Extract the [X, Y] coordinate from the center of the cell holding the provided text.  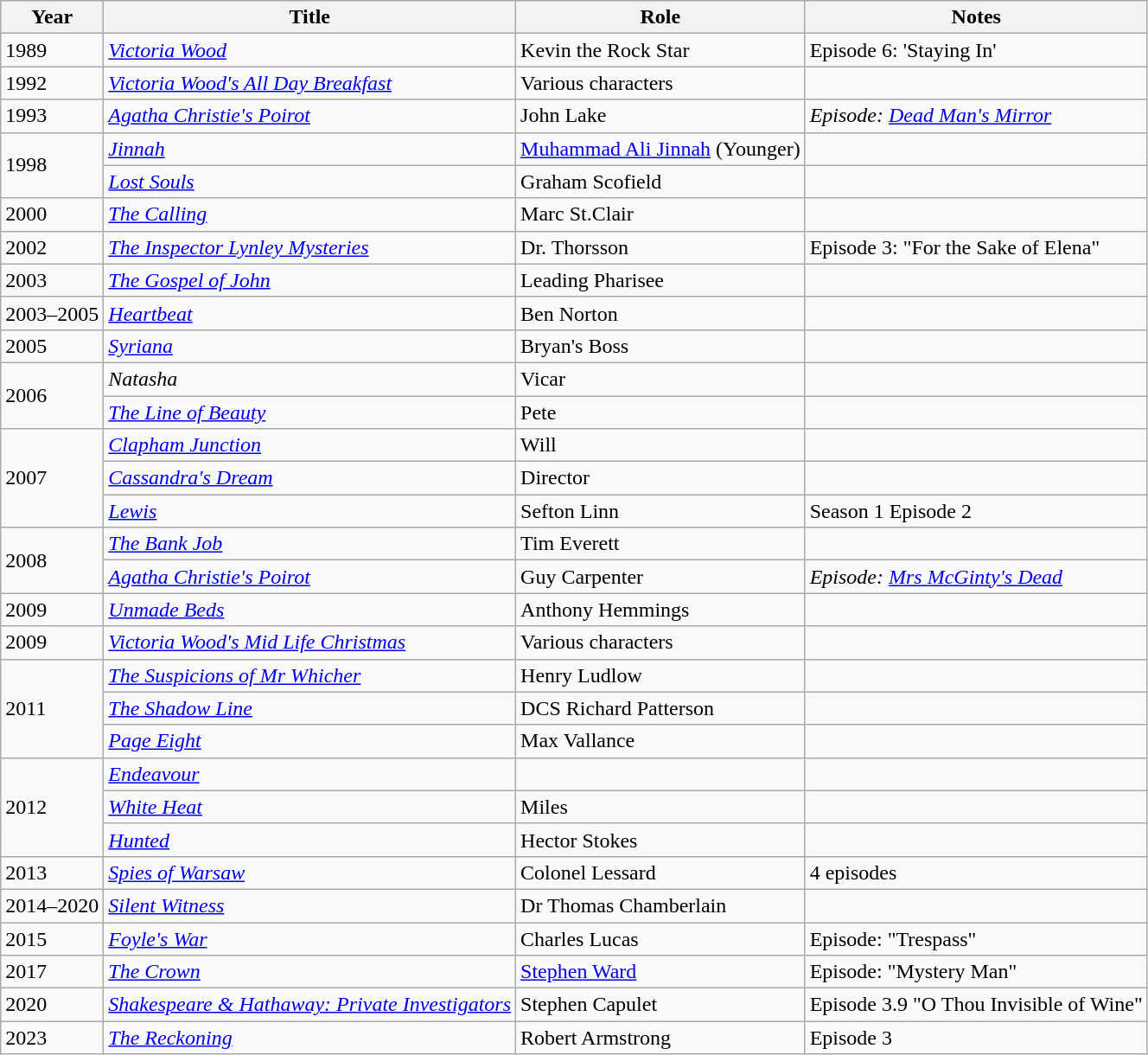
Colonel Lessard [660, 873]
Muhammad Ali Jinnah (Younger) [660, 149]
Stephen Ward [660, 972]
Kevin the Rock Star [660, 50]
2002 [52, 247]
Victoria Wood's All Day Breakfast [309, 83]
Robert Armstrong [660, 1038]
2008 [52, 560]
Natasha [309, 379]
DCS Richard Patterson [660, 708]
Silent Witness [309, 905]
Graham Scofield [660, 182]
The Reckoning [309, 1038]
2000 [52, 214]
Role [660, 17]
2011 [52, 708]
Lewis [309, 511]
The Shadow Line [309, 708]
Episode 3 [976, 1038]
John Lake [660, 116]
Tim Everett [660, 544]
Title [309, 17]
Endeavour [309, 774]
Hector Stokes [660, 840]
Episode: Dead Man's Mirror [976, 116]
The Gospel of John [309, 280]
1992 [52, 83]
4 episodes [976, 873]
Dr. Thorsson [660, 247]
Hunted [309, 840]
Victoria Wood's Mid Life Christmas [309, 643]
The Suspicions of Mr Whicher [309, 675]
Victoria Wood [309, 50]
Spies of Warsaw [309, 873]
Syriana [309, 346]
Charles Lucas [660, 938]
2017 [52, 972]
Cassandra's Dream [309, 478]
2007 [52, 478]
Lost Souls [309, 182]
2015 [52, 938]
Season 1 Episode 2 [976, 511]
Clapham Junction [309, 445]
Marc St.Clair [660, 214]
Leading Pharisee [660, 280]
Miles [660, 807]
2003–2005 [52, 313]
1998 [52, 165]
Stephen Capulet [660, 1005]
2014–2020 [52, 905]
Guy Carpenter [660, 577]
2003 [52, 280]
Page Eight [309, 741]
Bryan's Boss [660, 346]
Shakespeare & Hathaway: Private Investigators [309, 1005]
Notes [976, 17]
Heartbeat [309, 313]
2013 [52, 873]
2012 [52, 807]
White Heat [309, 807]
Anthony Hemmings [660, 610]
Will [660, 445]
The Line of Beauty [309, 412]
2006 [52, 395]
Episode 6: 'Staying In' [976, 50]
Max Vallance [660, 741]
Episode 3.9 "O Thou Invisible of Wine" [976, 1005]
Pete [660, 412]
Ben Norton [660, 313]
Year [52, 17]
The Calling [309, 214]
2020 [52, 1005]
Episode 3: "For the Sake of Elena" [976, 247]
Vicar [660, 379]
1993 [52, 116]
Episode: "Trespass" [976, 938]
2023 [52, 1038]
The Inspector Lynley Mysteries [309, 247]
2005 [52, 346]
The Crown [309, 972]
Unmade Beds [309, 610]
Episode: "Mystery Man" [976, 972]
Sefton Linn [660, 511]
Director [660, 478]
The Bank Job [309, 544]
1989 [52, 50]
Episode: Mrs McGinty's Dead [976, 577]
Foyle's War [309, 938]
Dr Thomas Chamberlain [660, 905]
Jinnah [309, 149]
Henry Ludlow [660, 675]
